Return the (X, Y) coordinate for the center point of the cell that contains the specified text.  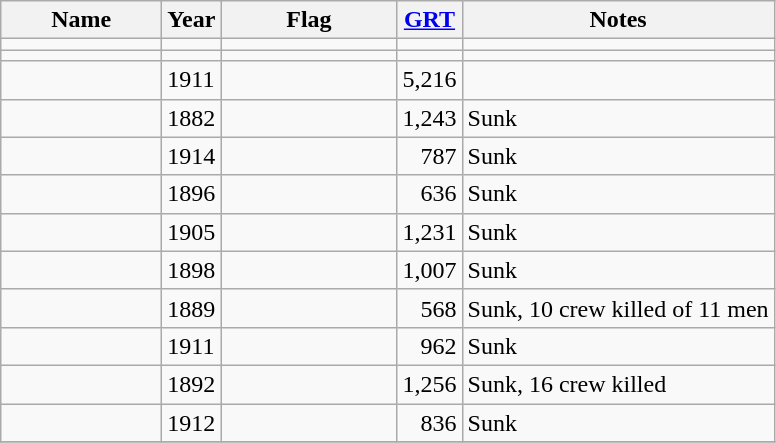
787 (430, 156)
1914 (192, 156)
1898 (192, 270)
1,231 (430, 232)
1882 (192, 118)
1,007 (430, 270)
1,256 (430, 384)
Name (82, 20)
Flag (309, 20)
636 (430, 194)
5,216 (430, 80)
1889 (192, 308)
1896 (192, 194)
Sunk, 16 crew killed (618, 384)
568 (430, 308)
836 (430, 423)
1912 (192, 423)
1,243 (430, 118)
1905 (192, 232)
Sunk, 10 crew killed of 11 men (618, 308)
962 (430, 346)
Year (192, 20)
Notes (618, 20)
1892 (192, 384)
GRT (430, 20)
